Return the [x, y] coordinate for the center point of the cell that contains the specified text.  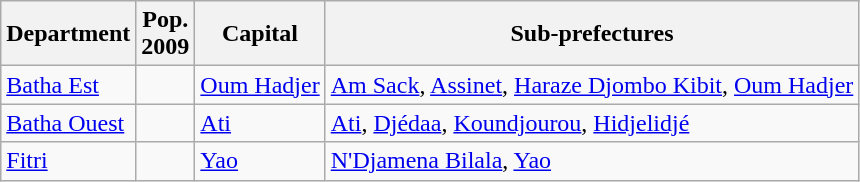
Am Sack, Assinet, Haraze Djombo Kibit, Oum Hadjer [592, 85]
Sub-prefectures [592, 34]
Department [68, 34]
Fitri [68, 161]
Oum Hadjer [260, 85]
N'Djamena Bilala, Yao [592, 161]
Pop.2009 [166, 34]
Batha Est [68, 85]
Ati, Djédaa, Koundjourou, Hidjelidjé [592, 123]
Batha Ouest [68, 123]
Ati [260, 123]
Yao [260, 161]
Capital [260, 34]
